Find where the given text appears and provide that cell's center as (X, Y) coordinate. 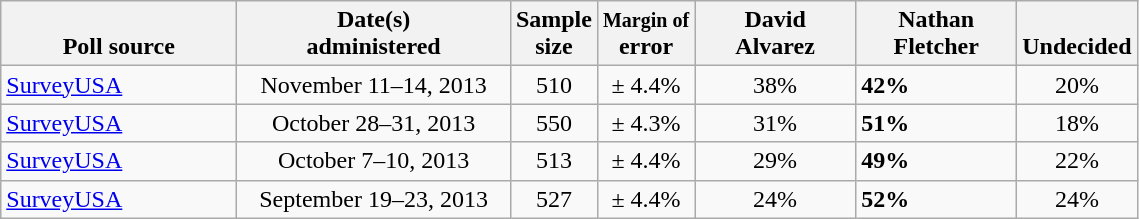
20% (1077, 85)
31% (776, 123)
Poll source (119, 34)
± 4.3% (646, 123)
550 (554, 123)
NathanFletcher (936, 34)
22% (1077, 161)
Samplesize (554, 34)
527 (554, 199)
510 (554, 85)
DavidAlvarez (776, 34)
38% (776, 85)
513 (554, 161)
Margin oferror (646, 34)
Undecided (1077, 34)
Date(s)administered (374, 34)
49% (936, 161)
September 19–23, 2013 (374, 199)
October 28–31, 2013 (374, 123)
29% (776, 161)
51% (936, 123)
18% (1077, 123)
November 11–14, 2013 (374, 85)
October 7–10, 2013 (374, 161)
42% (936, 85)
52% (936, 199)
